Pinpoint the cell where the given text exists, returning its (X, Y) midpoint coordinate. 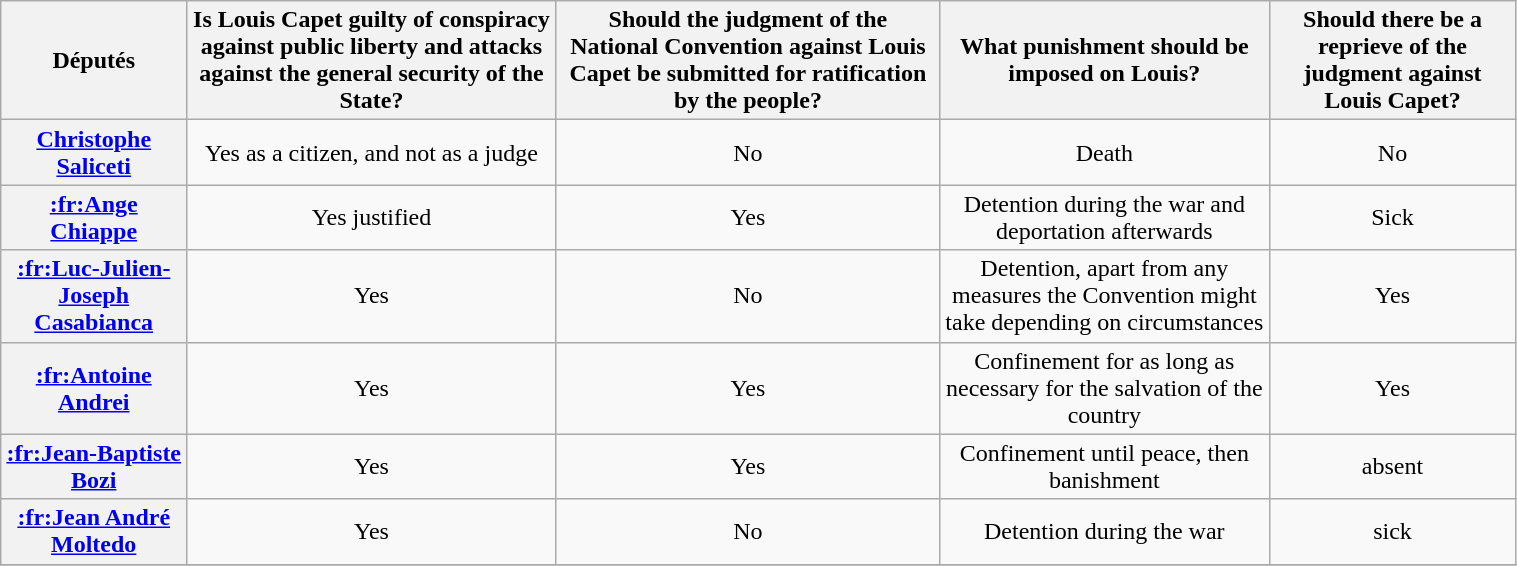
Yes justified (372, 218)
Detention during the war (1104, 532)
sick (1392, 532)
absent (1392, 466)
What punishment should be imposed on Louis? (1104, 60)
Christophe Saliceti (94, 152)
Should there be a reprieve of the judgment against Louis Capet? (1392, 60)
:fr:Ange Chiappe (94, 218)
:fr:Antoine Andrei (94, 388)
Sick (1392, 218)
Confinement for as long as necessary for the salvation of the country (1104, 388)
Confinement until peace, then banishment (1104, 466)
Députés (94, 60)
:fr:Jean André Moltedo (94, 532)
Death (1104, 152)
Yes as a citizen, and not as a judge (372, 152)
:fr:Jean-Baptiste Bozi (94, 466)
Is Louis Capet guilty of conspiracy against public liberty and attacks against the general security of the State? (372, 60)
:fr:Luc-Julien-Joseph Casabianca (94, 296)
Should the judgment of the National Convention against Louis Capet be submitted for ratification by the people? (748, 60)
Detention during the war and deportation afterwards (1104, 218)
Detention, apart from any measures the Convention might take depending on circumstances (1104, 296)
